Provide the [x, y] coordinate of the cell's center where the given text is located.  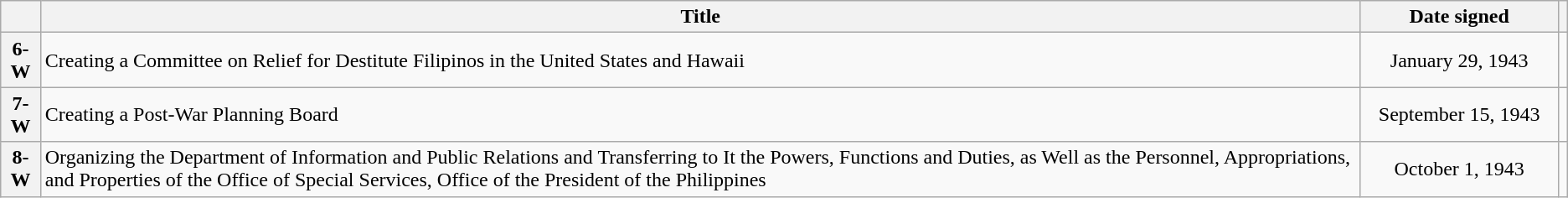
7-W [20, 114]
Date signed [1459, 17]
September 15, 1943 [1459, 114]
6-W [20, 60]
8-W [20, 169]
October 1, 1943 [1459, 169]
Title [700, 17]
Creating a Committee on Relief for Destitute Filipinos in the United States and Hawaii [700, 60]
January 29, 1943 [1459, 60]
Creating a Post-War Planning Board [700, 114]
